Scan for the cell matching the given text and deliver its (x, y) coordinate at center. 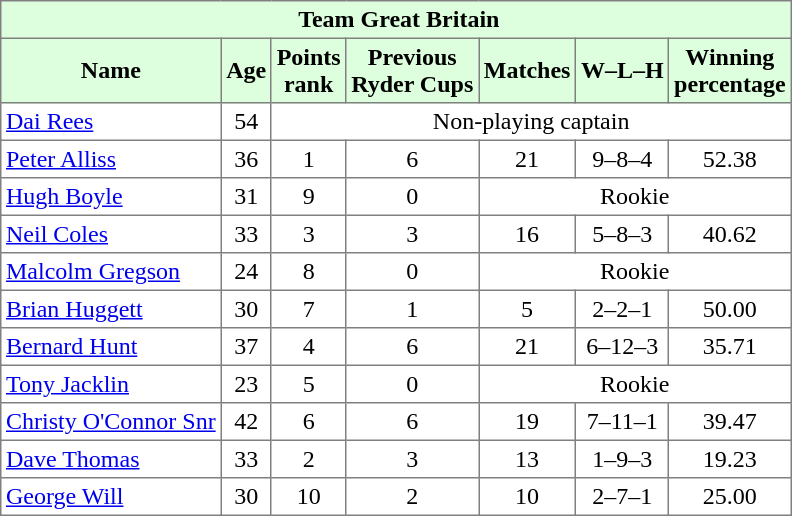
Christy O'Connor Snr (111, 422)
Age (246, 70)
Team Great Britain (396, 20)
42 (246, 422)
Neil Coles (111, 234)
Bernard Hunt (111, 347)
George Will (111, 497)
1–9–3 (622, 459)
23 (246, 384)
25.00 (730, 497)
Hugh Boyle (111, 197)
24 (246, 272)
35.71 (730, 347)
Matches (526, 70)
54 (246, 122)
Pointsrank (308, 70)
9–8–4 (622, 159)
4 (308, 347)
Winningpercentage (730, 70)
50.00 (730, 309)
Dave Thomas (111, 459)
Brian Huggett (111, 309)
16 (526, 234)
5–8–3 (622, 234)
37 (246, 347)
Malcolm Gregson (111, 272)
7–11–1 (622, 422)
Name (111, 70)
13 (526, 459)
19.23 (730, 459)
2–7–1 (622, 497)
2–2–1 (622, 309)
6–12–3 (622, 347)
8 (308, 272)
52.38 (730, 159)
W–L–H (622, 70)
Dai Rees (111, 122)
40.62 (730, 234)
Peter Alliss (111, 159)
PreviousRyder Cups (412, 70)
31 (246, 197)
Tony Jacklin (111, 384)
36 (246, 159)
9 (308, 197)
7 (308, 309)
Non-playing captain (530, 122)
39.47 (730, 422)
19 (526, 422)
